Pinpoint the cell where the given text exists, returning its [x, y] midpoint coordinate. 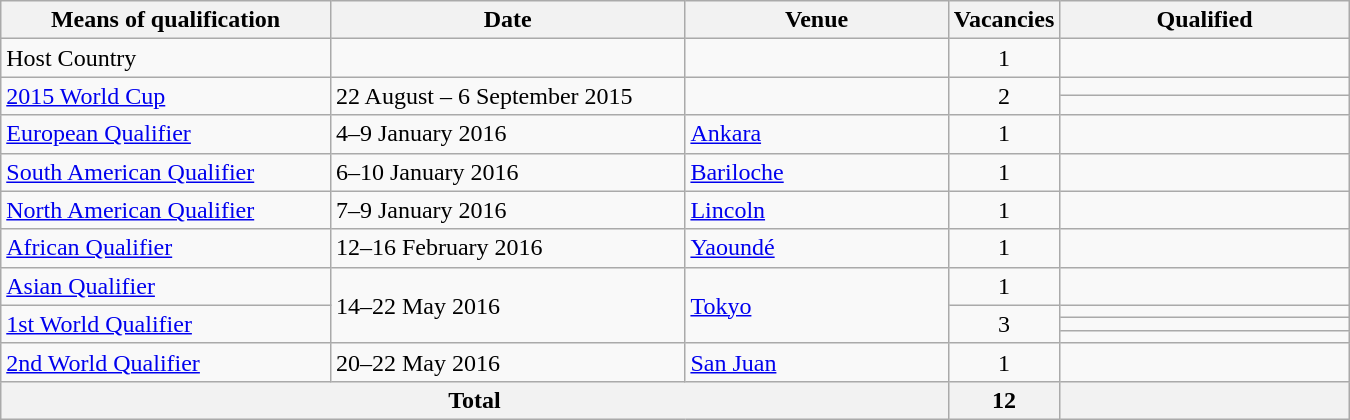
Qualified [1204, 20]
14–22 May 2016 [508, 305]
North American Qualifier [166, 210]
20–22 May 2016 [508, 362]
6–10 January 2016 [508, 172]
3 [1004, 324]
2 [1004, 96]
12 [1004, 400]
African Qualifier [166, 248]
Vacancies [1004, 20]
2nd World Qualifier [166, 362]
12–16 February 2016 [508, 248]
San Juan [816, 362]
7–9 January 2016 [508, 210]
Yaoundé [816, 248]
Means of qualification [166, 20]
Total [475, 400]
4–9 January 2016 [508, 134]
Asian Qualifier [166, 286]
Host Country [166, 58]
Bariloche [816, 172]
South American Qualifier [166, 172]
2015 World Cup [166, 96]
Tokyo [816, 305]
Venue [816, 20]
22 August – 6 September 2015 [508, 96]
Date [508, 20]
Ankara [816, 134]
1st World Qualifier [166, 324]
Lincoln [816, 210]
European Qualifier [166, 134]
